Identify which cell holds the provided text, then report its (X, Y) central coordinate. 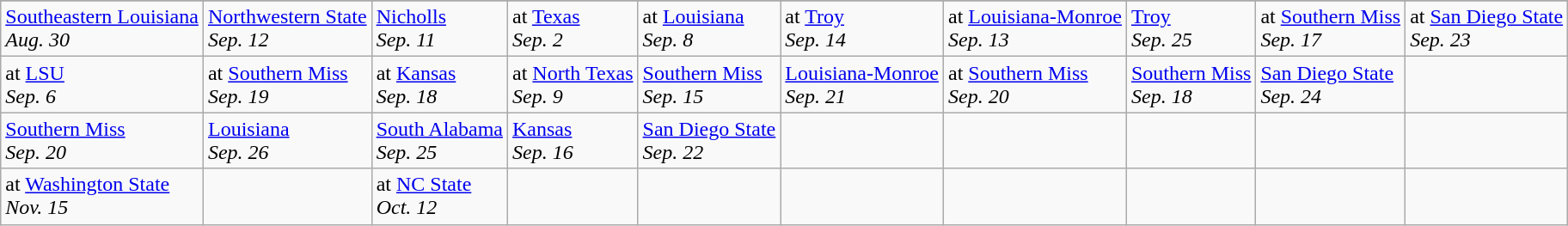
at North Texas Sep. 9 (573, 84)
at Southern Miss Sep. 19 (287, 84)
at Kansas Sep. 18 (439, 84)
at Louisiana-Monroe Sep. 13 (1035, 29)
at San Diego State Sep. 23 (1487, 29)
at NC State Oct. 12 (439, 196)
San Diego State Sep. 22 (709, 141)
Southern Miss Sep. 18 (1191, 84)
San Diego State Sep. 24 (1331, 84)
Northwestern State Sep. 12 (287, 29)
at Washington State Nov. 15 (102, 196)
at LSU Sep. 6 (102, 84)
at Southern Miss Sep. 20 (1035, 84)
South Alabama Sep. 25 (439, 141)
at Troy Sep. 14 (862, 29)
Louisiana-Monroe Sep. 21 (862, 84)
Troy Sep. 25 (1191, 29)
at Texas Sep. 2 (573, 29)
at Southern Miss Sep. 17 (1331, 29)
at Louisiana Sep. 8 (709, 29)
Southern Miss Sep. 15 (709, 84)
Louisiana Sep. 26 (287, 141)
Southern Miss Sep. 20 (102, 141)
Nicholls Sep. 11 (439, 29)
Southeastern Louisiana Aug. 30 (102, 29)
Kansas Sep. 16 (573, 141)
